Find where the given text appears and provide that cell's center as (x, y) coordinate. 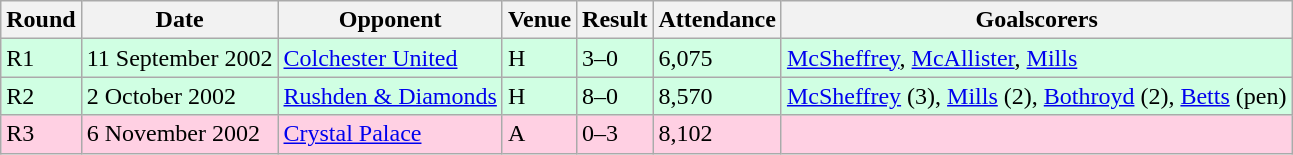
R2 (41, 96)
R3 (41, 134)
0–3 (615, 134)
Round (41, 20)
8,102 (717, 134)
R1 (41, 58)
Attendance (717, 20)
6 November 2002 (180, 134)
Result (615, 20)
McSheffrey (3), Mills (2), Bothroyd (2), Betts (pen) (1036, 96)
Goalscorers (1036, 20)
2 October 2002 (180, 96)
McSheffrey, McAllister, Mills (1036, 58)
Date (180, 20)
A (539, 134)
Opponent (390, 20)
Rushden & Diamonds (390, 96)
6,075 (717, 58)
8–0 (615, 96)
11 September 2002 (180, 58)
Crystal Palace (390, 134)
3–0 (615, 58)
8,570 (717, 96)
Venue (539, 20)
Colchester United (390, 58)
